Return the (X, Y) coordinate for the center point of the cell that contains the specified text.  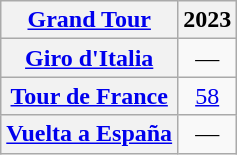
58 (208, 96)
Giro d'Italia (90, 58)
Vuelta a España (90, 134)
Grand Tour (90, 20)
Tour de France (90, 96)
2023 (208, 20)
